Locate the cell with the specified text and output its (X, Y) center coordinate. 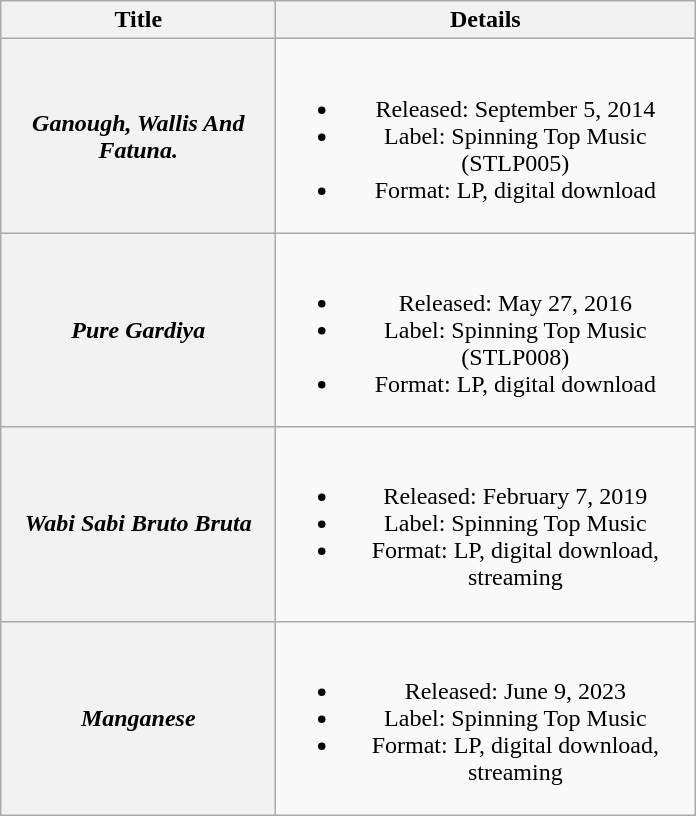
Ganough, Wallis And Fatuna. (138, 136)
Released: May 27, 2016Label: Spinning Top Music (STLP008)Format: LP, digital download (486, 330)
Title (138, 20)
Pure Gardiya (138, 330)
Details (486, 20)
Manganese (138, 718)
Wabi Sabi Bruto Bruta (138, 524)
Released: June 9, 2023Label: Spinning Top MusicFormat: LP, digital download, streaming (486, 718)
Released: February 7, 2019Label: Spinning Top MusicFormat: LP, digital download, streaming (486, 524)
Released: September 5, 2014Label: Spinning Top Music (STLP005)Format: LP, digital download (486, 136)
